Determine the [X, Y] coordinate at the center of the cell enclosing the given text.  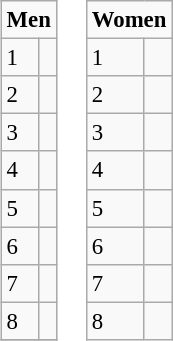
Women [128, 20]
Men [28, 20]
